Pinpoint the cell where the given text exists, returning its [x, y] midpoint coordinate. 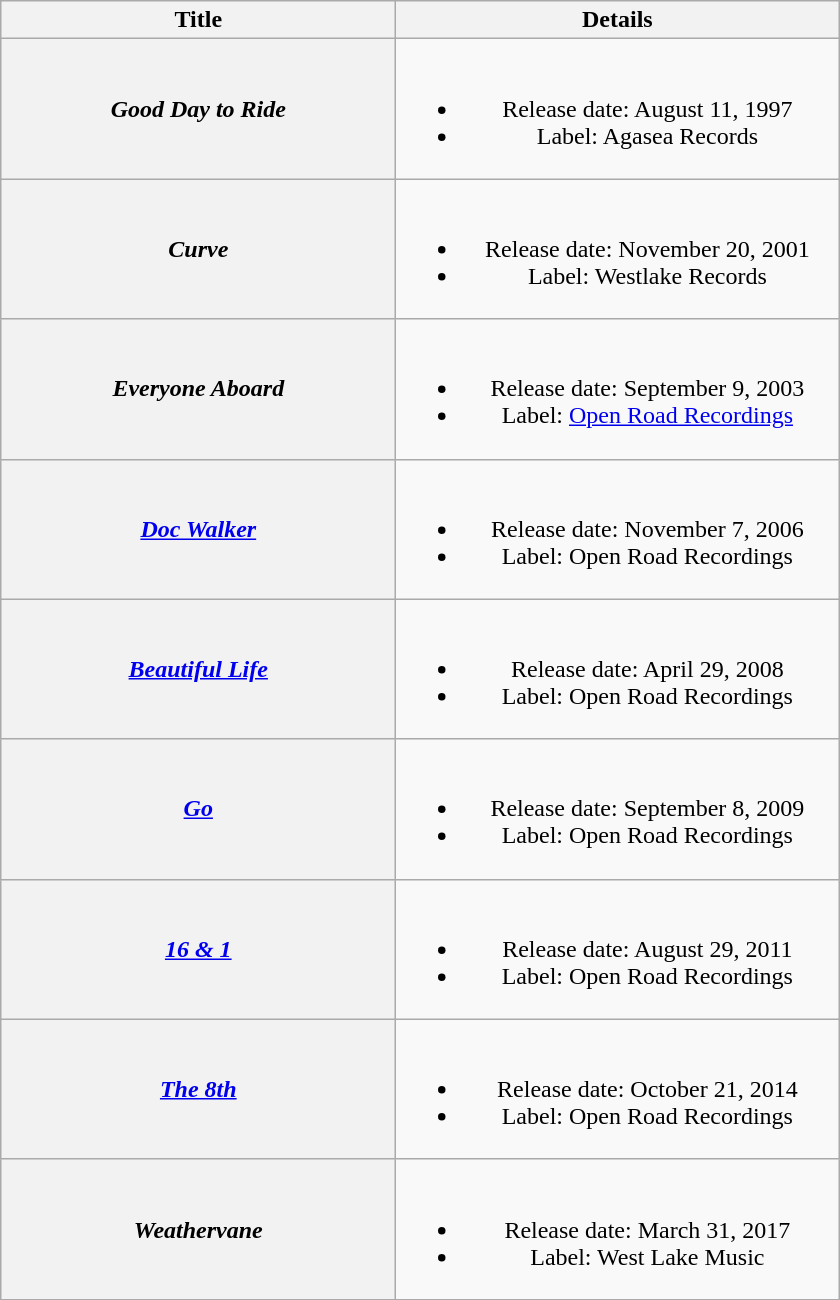
Release date: September 8, 2009Label: Open Road Recordings [618, 809]
Go [198, 809]
Release date: October 21, 2014Label: Open Road Recordings [618, 1089]
Beautiful Life [198, 669]
Curve [198, 249]
Release date: September 9, 2003Label: Open Road Recordings [618, 389]
The 8th [198, 1089]
Title [198, 20]
Weathervane [198, 1229]
Good Day to Ride [198, 109]
Release date: March 31, 2017Label: West Lake Music [618, 1229]
Release date: November 20, 2001Label: Westlake Records [618, 249]
Release date: August 29, 2011Label: Open Road Recordings [618, 949]
Details [618, 20]
Release date: April 29, 2008Label: Open Road Recordings [618, 669]
Everyone Aboard [198, 389]
Release date: August 11, 1997Label: Agasea Records [618, 109]
16 & 1 [198, 949]
Release date: November 7, 2006Label: Open Road Recordings [618, 529]
Doc Walker [198, 529]
